Detect which cell encompasses the target text, then output its [x, y] center coordinate. 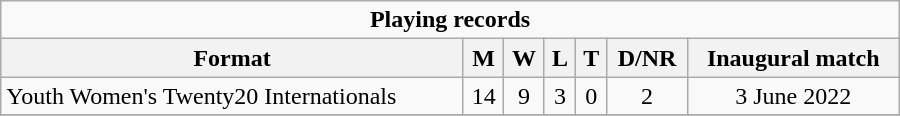
3 June 2022 [793, 96]
Youth Women's Twenty20 Internationals [232, 96]
Inaugural match [793, 58]
9 [524, 96]
0 [592, 96]
D/NR [647, 58]
L [560, 58]
3 [560, 96]
M [483, 58]
14 [483, 96]
Format [232, 58]
W [524, 58]
2 [647, 96]
T [592, 58]
Playing records [450, 20]
